Search for the cell housing the specified text and yield its [X, Y] center coordinate. 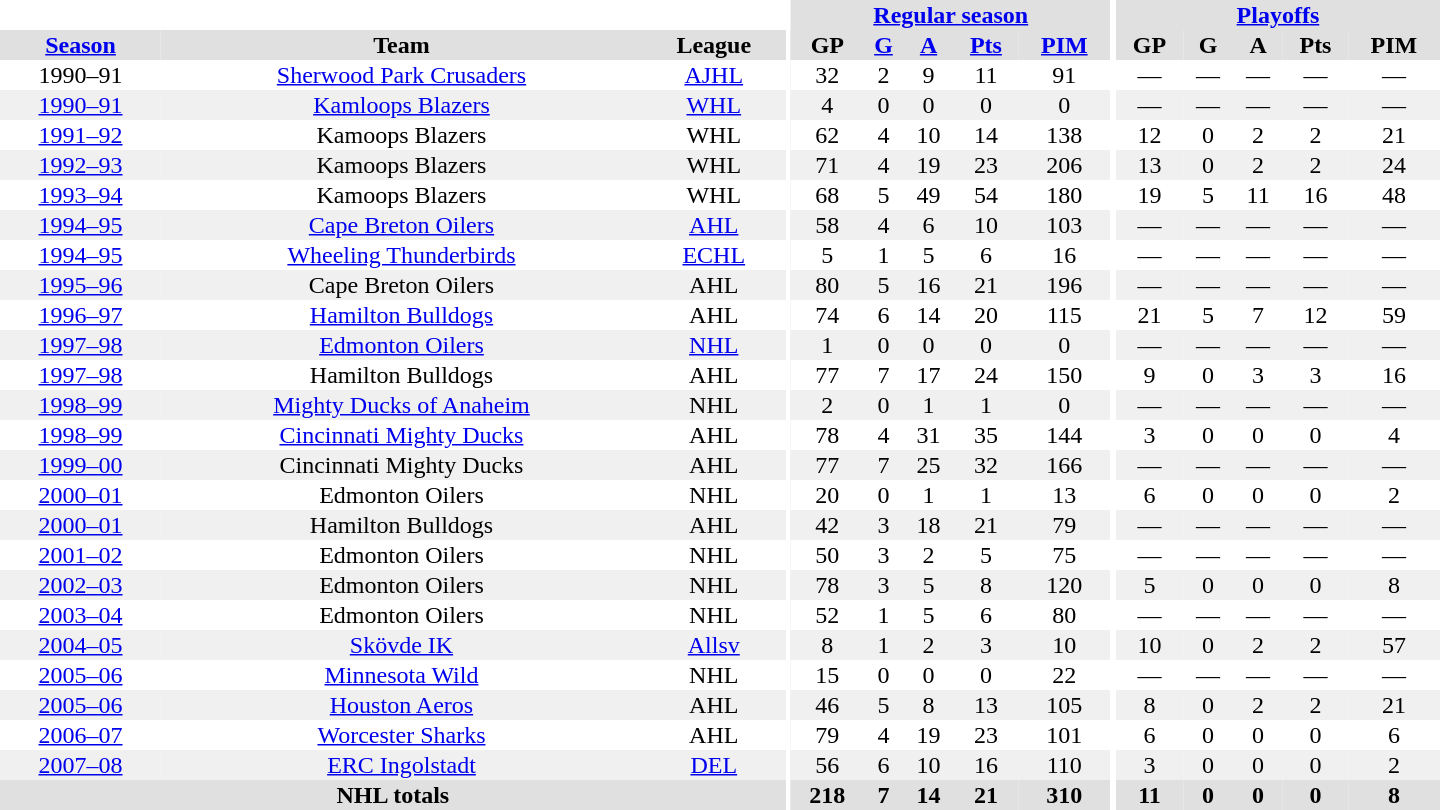
56 [827, 765]
2002–03 [80, 585]
ECHL [714, 255]
Regular season [950, 15]
Allsv [714, 645]
25 [929, 465]
DEL [714, 765]
15 [827, 675]
196 [1064, 285]
1996–97 [80, 315]
206 [1064, 165]
2004–05 [80, 645]
103 [1064, 225]
218 [827, 795]
1995–96 [80, 285]
Sherwood Park Crusaders [402, 75]
52 [827, 615]
Playoffs [1278, 15]
1992–93 [80, 165]
110 [1064, 765]
48 [1394, 195]
42 [827, 525]
115 [1064, 315]
2003–04 [80, 615]
105 [1064, 705]
1993–94 [80, 195]
91 [1064, 75]
31 [929, 435]
17 [929, 375]
120 [1064, 585]
57 [1394, 645]
49 [929, 195]
166 [1064, 465]
54 [986, 195]
180 [1064, 195]
144 [1064, 435]
2007–08 [80, 765]
74 [827, 315]
46 [827, 705]
Houston Aeros [402, 705]
2006–07 [80, 735]
18 [929, 525]
Mighty Ducks of Anaheim [402, 405]
58 [827, 225]
310 [1064, 795]
Team [402, 45]
22 [1064, 675]
Season [80, 45]
League [714, 45]
Worcester Sharks [402, 735]
2001–02 [80, 555]
ERC Ingolstadt [402, 765]
1999–00 [80, 465]
150 [1064, 375]
138 [1064, 135]
Skövde IK [402, 645]
59 [1394, 315]
NHL totals [393, 795]
35 [986, 435]
1991–92 [80, 135]
Wheeling Thunderbirds [402, 255]
AJHL [714, 75]
101 [1064, 735]
62 [827, 135]
71 [827, 165]
Minnesota Wild [402, 675]
68 [827, 195]
75 [1064, 555]
50 [827, 555]
Kamloops Blazers [402, 105]
